Scan for the cell matching the given text and deliver its (x, y) coordinate at center. 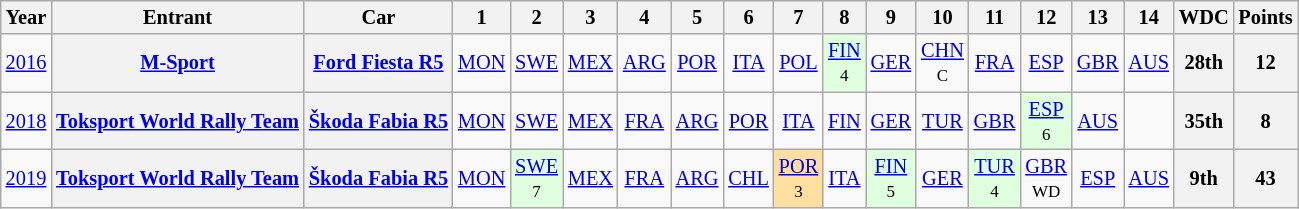
TUR (942, 121)
4 (644, 17)
10 (942, 17)
28th (1204, 63)
13 (1098, 17)
POL (798, 63)
14 (1149, 17)
35th (1204, 121)
6 (748, 17)
Ford Fiesta R5 (378, 63)
TUR4 (995, 178)
GBRWD (1046, 178)
7 (798, 17)
11 (995, 17)
2019 (26, 178)
FIN (844, 121)
Car (378, 17)
2018 (26, 121)
CHNC (942, 63)
M-Sport (178, 63)
5 (698, 17)
POR3 (798, 178)
9th (1204, 178)
2 (536, 17)
3 (590, 17)
43 (1265, 178)
FIN4 (844, 63)
Points (1265, 17)
Entrant (178, 17)
SWE7 (536, 178)
FIN5 (891, 178)
2016 (26, 63)
WDC (1204, 17)
ESP6 (1046, 121)
Year (26, 17)
9 (891, 17)
CHL (748, 178)
1 (482, 17)
